Provide the [X, Y] coordinate of the cell's center where the given text is located.  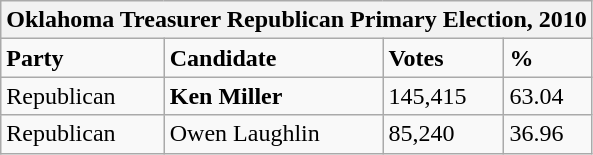
Owen Laughlin [274, 134]
Votes [444, 58]
% [548, 58]
63.04 [548, 96]
Oklahoma Treasurer Republican Primary Election, 2010 [297, 20]
145,415 [444, 96]
36.96 [548, 134]
85,240 [444, 134]
Candidate [274, 58]
Party [82, 58]
Ken Miller [274, 96]
